For the text-containing cell, return its midpoint in (x, y) coordinate format. 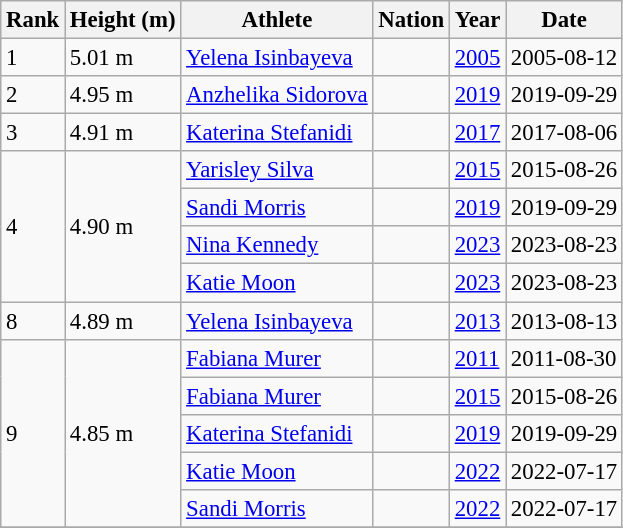
4.89 m (123, 321)
4.91 m (123, 133)
3 (33, 133)
Nina Kennedy (277, 245)
4 (33, 226)
Rank (33, 20)
4.85 m (123, 433)
Nation (411, 20)
4.95 m (123, 95)
Yarisley Silva (277, 170)
Date (564, 20)
Year (477, 20)
2005-08-12 (564, 58)
Anzhelika Sidorova (277, 95)
2011-08-30 (564, 358)
2017 (477, 133)
2011 (477, 358)
Height (m) (123, 20)
2017-08-06 (564, 133)
2013 (477, 321)
8 (33, 321)
5.01 m (123, 58)
9 (33, 433)
1 (33, 58)
2013-08-13 (564, 321)
Athlete (277, 20)
4.90 m (123, 226)
2005 (477, 58)
2 (33, 95)
